Detect which cell encompasses the target text, then output its (X, Y) center coordinate. 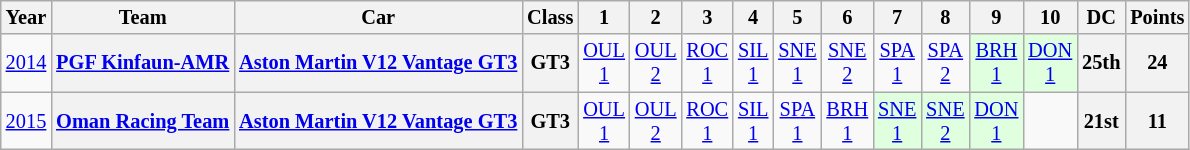
Team (142, 17)
PGF Kinfaun-AMR (142, 63)
7 (897, 17)
21st (1101, 121)
2 (656, 17)
Points (1157, 17)
6 (847, 17)
1 (604, 17)
DC (1101, 17)
11 (1157, 121)
5 (797, 17)
24 (1157, 63)
Class (550, 17)
2014 (26, 63)
9 (996, 17)
Oman Racing Team (142, 121)
3 (707, 17)
Year (26, 17)
2015 (26, 121)
10 (1050, 17)
25th (1101, 63)
Car (378, 17)
SPA2 (945, 63)
4 (753, 17)
8 (945, 17)
